Search for the cell housing the specified text and yield its [x, y] center coordinate. 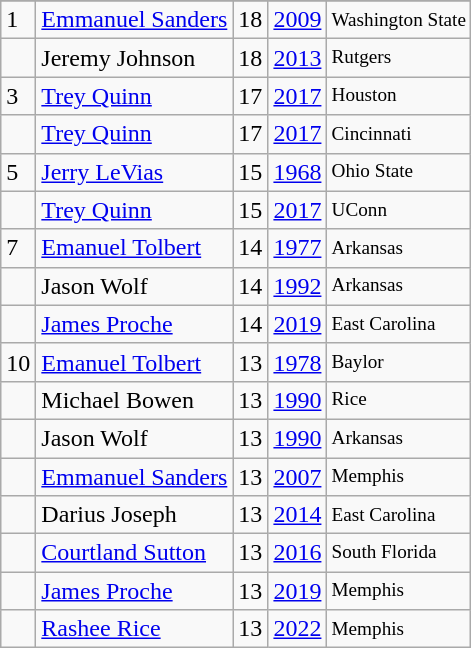
3 [18, 96]
2013 [298, 58]
Ohio State [399, 172]
2022 [298, 629]
1978 [298, 362]
Houston [399, 96]
Baylor [399, 362]
2014 [298, 515]
Rashee Rice [134, 629]
2016 [298, 553]
Washington State [399, 20]
Jerry LeVias [134, 172]
2007 [298, 477]
1992 [298, 286]
South Florida [399, 553]
Darius Joseph [134, 515]
Michael Bowen [134, 400]
UConn [399, 210]
Courtland Sutton [134, 553]
1977 [298, 248]
10 [18, 362]
1968 [298, 172]
2009 [298, 20]
Cincinnati [399, 134]
Jeremy Johnson [134, 58]
1 [18, 20]
7 [18, 248]
Rice [399, 400]
5 [18, 172]
Rutgers [399, 58]
